Pinpoint the cell where the given text exists, returning its (x, y) midpoint coordinate. 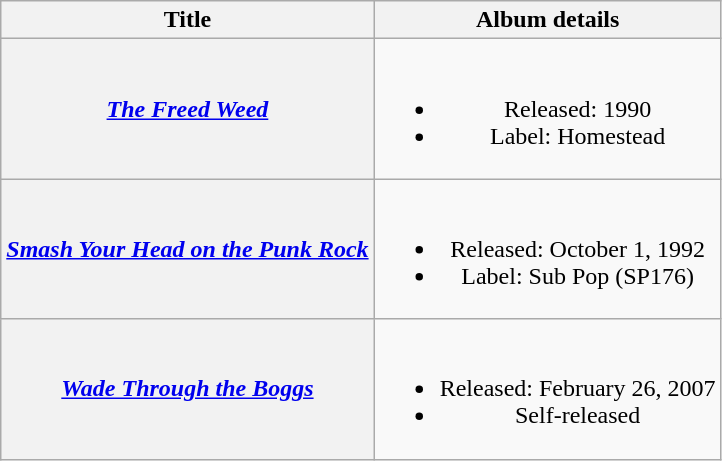
Title (188, 20)
Released: 1990Label: Homestead (548, 109)
Smash Your Head on the Punk Rock (188, 249)
Wade Through the Boggs (188, 389)
The Freed Weed (188, 109)
Released: February 26, 2007Self-released (548, 389)
Released: October 1, 1992Label: Sub Pop (SP176) (548, 249)
Album details (548, 20)
